Detect which cell encompasses the target text, then output its [X, Y] center coordinate. 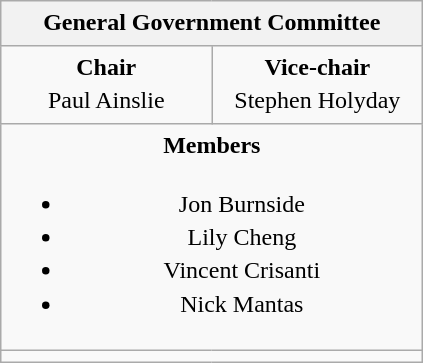
ChairPaul Ainslie [106, 84]
Vice-chairStephen Holyday [318, 84]
General Government Committee [212, 24]
MembersJon BurnsideLily ChengVincent CrisantiNick Mantas [212, 238]
